Find where the given text appears and provide that cell's center as [X, Y] coordinate. 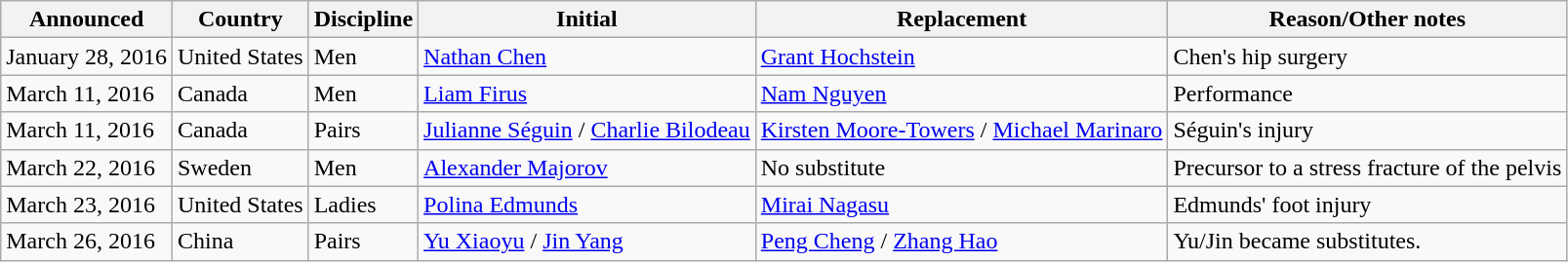
Nathan Chen [587, 56]
March 26, 2016 [87, 242]
China [240, 242]
Polina Edmunds [587, 205]
Sweden [240, 168]
March 23, 2016 [87, 205]
Julianne Séguin / Charlie Bilodeau [587, 131]
Séguin's injury [1368, 131]
Alexander Majorov [587, 168]
Performance [1368, 94]
Edmunds' foot injury [1368, 205]
January 28, 2016 [87, 56]
Yu Xiaoyu / Jin Yang [587, 242]
Nam Nguyen [962, 94]
Kirsten Moore-Towers / Michael Marinaro [962, 131]
Liam Firus [587, 94]
No substitute [962, 168]
Announced [87, 19]
Grant Hochstein [962, 56]
Chen's hip surgery [1368, 56]
Discipline [363, 19]
March 22, 2016 [87, 168]
Ladies [363, 205]
Peng Cheng / Zhang Hao [962, 242]
Replacement [962, 19]
Initial [587, 19]
Mirai Nagasu [962, 205]
Reason/Other notes [1368, 19]
Yu/Jin became substitutes. [1368, 242]
Country [240, 19]
Precursor to a stress fracture of the pelvis [1368, 168]
